Scan for the cell matching the given text and deliver its [x, y] coordinate at center. 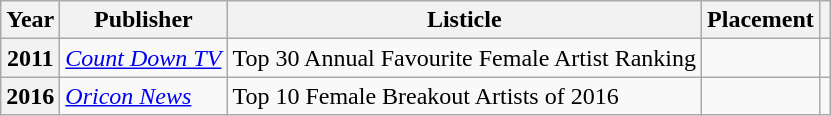
Top 10 Female Breakout Artists of 2016 [464, 96]
Count Down TV [144, 58]
Year [30, 20]
2011 [30, 58]
Placement [761, 20]
Listicle [464, 20]
Oricon News [144, 96]
2016 [30, 96]
Publisher [144, 20]
Top 30 Annual Favourite Female Artist Ranking [464, 58]
